Scan for the cell matching the given text and deliver its [x, y] coordinate at center. 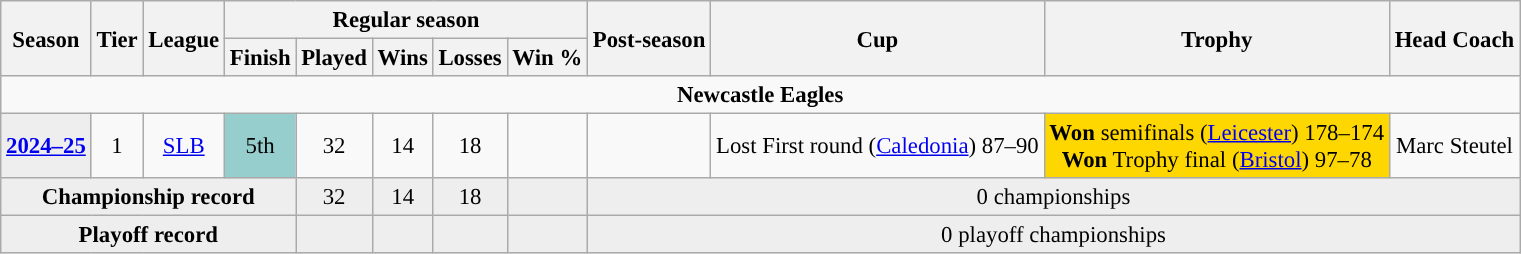
0 championships [1053, 197]
SLB [184, 146]
0 playoff championships [1053, 235]
Playoff record [148, 235]
Wins [402, 58]
Regular season [406, 20]
1 [117, 146]
Post-season [648, 38]
Marc Steutel [1454, 146]
League [184, 38]
Played [334, 58]
Head Coach [1454, 38]
2024–25 [46, 146]
Season [46, 38]
Cup [878, 38]
Championship record [148, 197]
Losses [470, 58]
Lost First round (Caledonia) 87–90 [878, 146]
Newcastle Eagles [760, 95]
Finish [260, 58]
5th [260, 146]
Tier [117, 38]
Trophy [1216, 38]
Won semifinals (Leicester) 178–174Won Trophy final (Bristol) 97–78 [1216, 146]
Win % [547, 58]
